Scan for the cell matching the given text and deliver its [X, Y] coordinate at center. 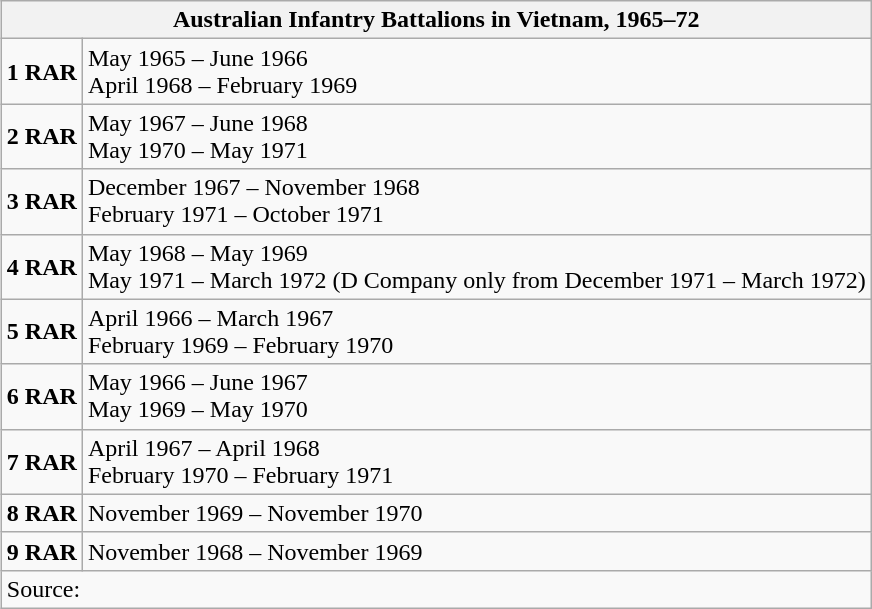
April 1966 – March 1967February 1969 – February 1970 [476, 332]
4 RAR [42, 266]
5 RAR [42, 332]
May 1967 – June 1968May 1970 – May 1971 [476, 136]
Australian Infantry Battalions in Vietnam, 1965–72 [436, 20]
Source: [436, 589]
December 1967 – November 1968February 1971 – October 1971 [476, 202]
8 RAR [42, 513]
November 1969 – November 1970 [476, 513]
3 RAR [42, 202]
April 1967 – April 1968February 1970 – February 1971 [476, 462]
May 1966 – June 1967May 1969 – May 1970 [476, 396]
9 RAR [42, 551]
November 1968 – November 1969 [476, 551]
6 RAR [42, 396]
2 RAR [42, 136]
May 1965 – June 1966April 1968 – February 1969 [476, 72]
May 1968 – May 1969May 1971 – March 1972 (D Company only from December 1971 – March 1972) [476, 266]
1 RAR [42, 72]
7 RAR [42, 462]
